Return the [x, y] coordinate for the center point of the cell that contains the specified text.  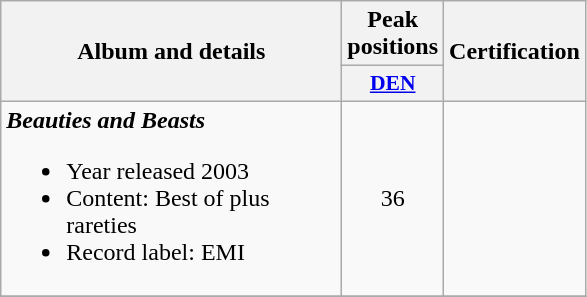
Certification [515, 52]
Peak positions [393, 34]
Beauties and Beasts Year released 2003Content: Best of plus raretiesRecord label: EMI [172, 198]
36 [393, 198]
Album and details [172, 52]
DEN [393, 84]
